Identify which cell holds the provided text, then report its [x, y] central coordinate. 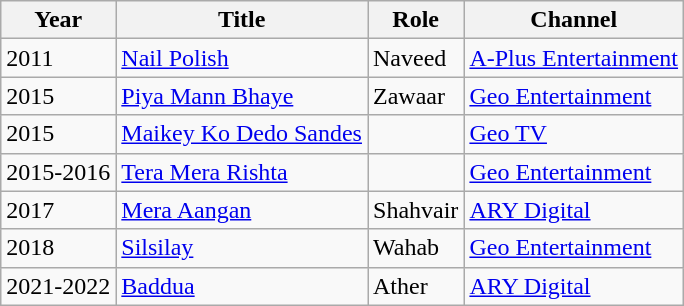
2021-2022 [58, 286]
Mera Aangan [242, 210]
Baddua [242, 286]
Ather [416, 286]
Year [58, 20]
Nail Polish [242, 58]
2018 [58, 248]
Naveed [416, 58]
Silsilay [242, 248]
Maikey Ko Dedo Sandes [242, 134]
Channel [574, 20]
Shahvair [416, 210]
Piya Mann Bhaye [242, 96]
Role [416, 20]
Title [242, 20]
A-Plus Entertainment [574, 58]
2015-2016 [58, 172]
Wahab [416, 248]
Tera Mera Rishta [242, 172]
2017 [58, 210]
Geo TV [574, 134]
2011 [58, 58]
Zawaar [416, 96]
